Extract the (x, y) coordinate from the center of the cell holding the provided text.  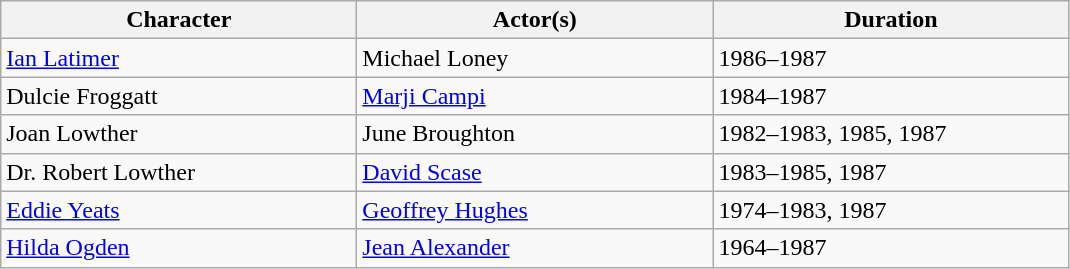
1986–1987 (891, 58)
1982–1983, 1985, 1987 (891, 134)
Eddie Yeats (179, 210)
Michael Loney (535, 58)
Marji Campi (535, 96)
Dr. Robert Lowther (179, 172)
Dulcie Froggatt (179, 96)
Joan Lowther (179, 134)
Ian Latimer (179, 58)
Duration (891, 20)
Character (179, 20)
June Broughton (535, 134)
David Scase (535, 172)
1974–1983, 1987 (891, 210)
Geoffrey Hughes (535, 210)
1964–1987 (891, 248)
Actor(s) (535, 20)
1984–1987 (891, 96)
Hilda Ogden (179, 248)
Jean Alexander (535, 248)
1983–1985, 1987 (891, 172)
